Detect which cell encompasses the target text, then output its (X, Y) center coordinate. 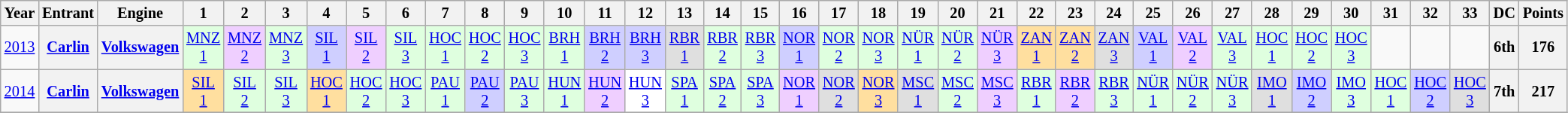
MNZ1 (203, 47)
13 (684, 13)
10 (564, 13)
VAL3 (1232, 47)
3 (286, 13)
MSC2 (957, 91)
1 (203, 13)
SPA1 (684, 91)
8 (485, 13)
26 (1193, 13)
SPA2 (722, 91)
217 (1543, 91)
12 (645, 13)
27 (1232, 13)
21 (998, 13)
PAU1 (445, 91)
MSC1 (918, 91)
2 (245, 13)
HUN1 (564, 91)
MNZ2 (245, 47)
7 (445, 13)
Year (20, 13)
23 (1075, 13)
7th (1504, 91)
11 (605, 13)
BRH1 (564, 47)
14 (722, 13)
VAL2 (1193, 47)
176 (1543, 47)
MSC3 (998, 91)
ZAN1 (1037, 47)
2014 (20, 91)
BRH3 (645, 47)
Entrant (68, 13)
Points (1543, 13)
HUN2 (605, 91)
17 (838, 13)
33 (1470, 13)
16 (799, 13)
ZAN3 (1114, 47)
25 (1153, 13)
IMO3 (1351, 91)
9 (524, 13)
4 (326, 13)
6 (406, 13)
30 (1351, 13)
MNZ3 (286, 47)
28 (1271, 13)
29 (1312, 13)
22 (1037, 13)
IMO2 (1312, 91)
2013 (20, 47)
VAL1 (1153, 47)
PAU2 (485, 91)
20 (957, 13)
15 (760, 13)
HUN3 (645, 91)
18 (879, 13)
PAU3 (524, 91)
19 (918, 13)
IMO1 (1271, 91)
24 (1114, 13)
5 (367, 13)
32 (1431, 13)
BRH2 (605, 47)
Engine (140, 13)
6th (1504, 47)
31 (1391, 13)
DC (1504, 13)
SPA3 (760, 91)
ZAN2 (1075, 47)
